Detect which cell encompasses the target text, then output its [x, y] center coordinate. 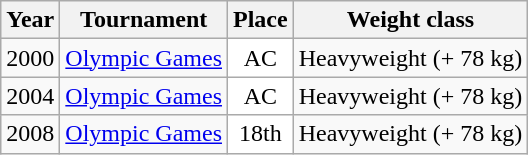
Tournament [144, 20]
Place [261, 20]
2004 [30, 96]
Weight class [410, 20]
2008 [30, 134]
2000 [30, 58]
18th [261, 134]
Year [30, 20]
